Return (x, y) of the center of cell containing provided text 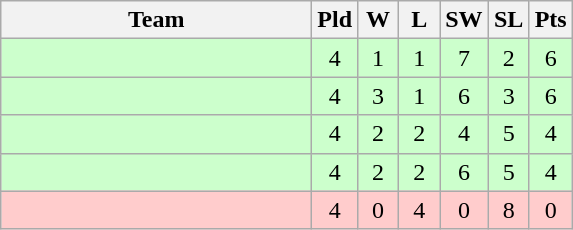
Pts (550, 20)
7 (464, 58)
8 (508, 210)
L (420, 20)
Pld (335, 20)
W (378, 20)
Team (156, 20)
SL (508, 20)
SW (464, 20)
